Provide the (x, y) coordinate of the cell's center where the given text is located.  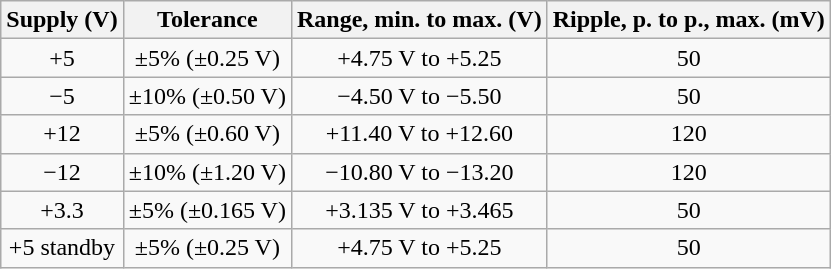
−4.50 V to −5.50 (419, 96)
+3.135 V to +3.465 (419, 210)
−10.80 V to −13.20 (419, 172)
±10% (±0.50 V) (207, 96)
±5% (±0.165 V) (207, 210)
±10% (±1.20 V) (207, 172)
−12 (62, 172)
+11.40 V to +12.60 (419, 134)
+12 (62, 134)
+3.3 (62, 210)
+5 (62, 58)
Range, min. to max. (V) (419, 20)
+5 standby (62, 248)
Supply (V) (62, 20)
−5 (62, 96)
±5% (±0.60 V) (207, 134)
Ripple, p. to p., max. (mV) (688, 20)
Tolerance (207, 20)
